Search for the cell housing the specified text and yield its [x, y] center coordinate. 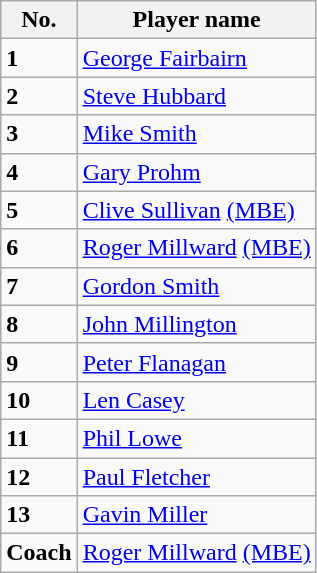
No. [39, 20]
Steve Hubbard [196, 96]
2 [39, 96]
Phil Lowe [196, 438]
4 [39, 172]
Gavin Miller [196, 515]
Len Casey [196, 400]
11 [39, 438]
13 [39, 515]
1 [39, 58]
9 [39, 362]
10 [39, 400]
Paul Fletcher [196, 477]
Clive Sullivan (MBE) [196, 210]
Coach [39, 553]
Gary Prohm [196, 172]
Peter Flanagan [196, 362]
6 [39, 248]
3 [39, 134]
7 [39, 286]
John Millington [196, 324]
8 [39, 324]
Gordon Smith [196, 286]
Mike Smith [196, 134]
5 [39, 210]
12 [39, 477]
George Fairbairn [196, 58]
Player name [196, 20]
